Output the [x, y] coordinate of the center of the cell containing the given text.  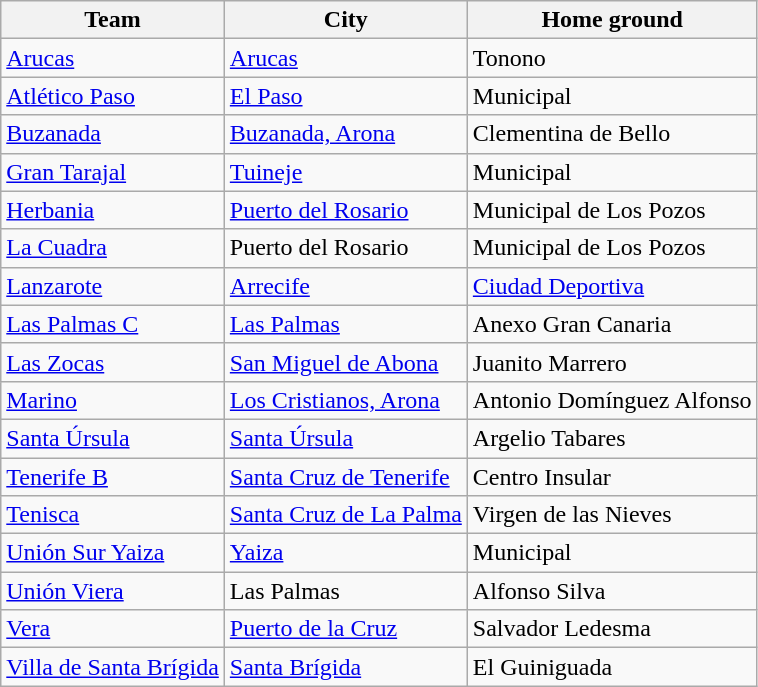
Clementina de Bello [612, 134]
Alfonso Silva [612, 591]
Argelio Tabares [612, 438]
Tonono [612, 58]
Salvador Ledesma [612, 629]
Herbania [113, 210]
Centro Insular [612, 477]
Tenisca [113, 515]
Anexo Gran Canaria [612, 324]
Tenerife B [113, 477]
Ciudad Deportiva [612, 286]
Virgen de las Nieves [612, 515]
El Guiniguada [612, 667]
Vera [113, 629]
Tuineje [346, 172]
Marino [113, 400]
Antonio Domínguez Alfonso [612, 400]
Unión Viera [113, 591]
Buzanada, Arona [346, 134]
Buzanada [113, 134]
Gran Tarajal [113, 172]
Santa Cruz de La Palma [346, 515]
Puerto de la Cruz [346, 629]
Santa Cruz de Tenerife [346, 477]
Unión Sur Yaiza [113, 553]
Team [113, 20]
Lanzarote [113, 286]
Santa Brígida [346, 667]
El Paso [346, 96]
Home ground [612, 20]
Las Palmas C [113, 324]
Villa de Santa Brígida [113, 667]
City [346, 20]
Arrecife [346, 286]
La Cuadra [113, 248]
Atlético Paso [113, 96]
Yaiza [346, 553]
Los Cristianos, Arona [346, 400]
San Miguel de Abona [346, 362]
Juanito Marrero [612, 362]
Las Zocas [113, 362]
